Locate the cell with the specified text and output its (x, y) center coordinate. 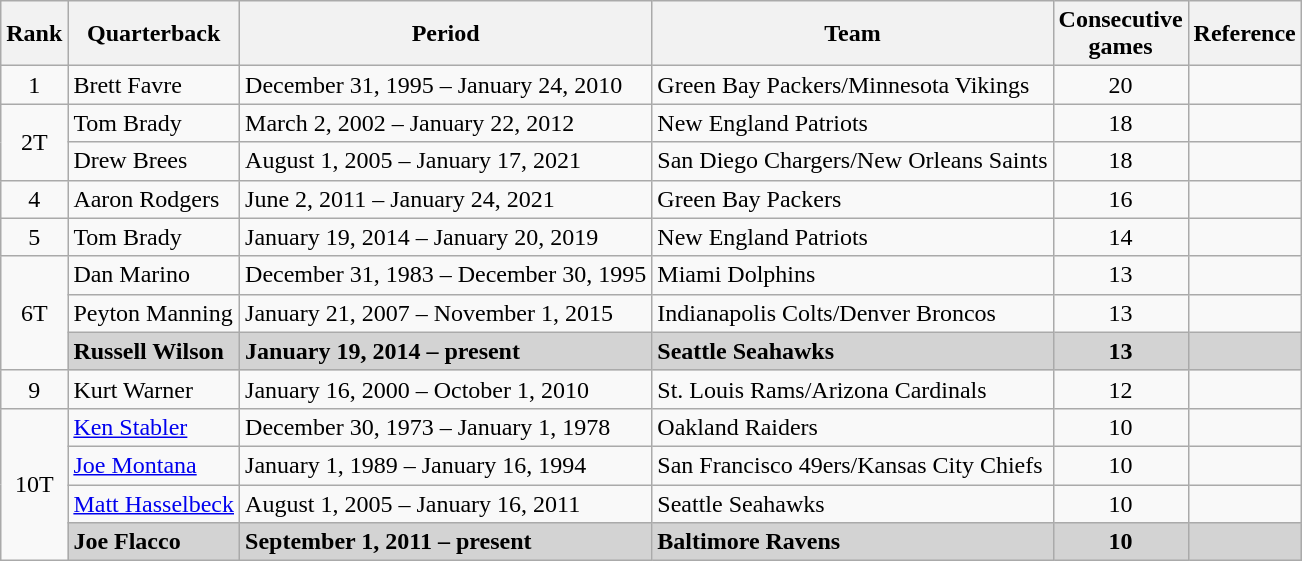
Russell Wilson (154, 351)
Rank (34, 34)
January 19, 2014 – January 20, 2019 (446, 237)
Oakland Raiders (852, 427)
Team (852, 34)
January 21, 2007 – November 1, 2015 (446, 313)
Miami Dolphins (852, 275)
Green Bay Packers (852, 199)
6T (34, 313)
August 1, 2005 – January 17, 2021 (446, 161)
December 31, 1983 – December 30, 1995 (446, 275)
5 (34, 237)
San Diego Chargers/New Orleans Saints (852, 161)
16 (1120, 199)
San Francisco 49ers/Kansas City Chiefs (852, 465)
St. Louis Rams/Arizona Cardinals (852, 389)
Consecutivegames (1120, 34)
December 30, 1973 – January 1, 1978 (446, 427)
14 (1120, 237)
12 (1120, 389)
Peyton Manning (154, 313)
January 1, 1989 – January 16, 1994 (446, 465)
4 (34, 199)
Matt Hasselbeck (154, 503)
December 31, 1995 – January 24, 2010 (446, 85)
Aaron Rodgers (154, 199)
Reference (1244, 34)
March 2, 2002 – January 22, 2012 (446, 123)
1 (34, 85)
Kurt Warner (154, 389)
January 16, 2000 – October 1, 2010 (446, 389)
January 19, 2014 – present (446, 351)
Baltimore Ravens (852, 542)
Ken Stabler (154, 427)
10T (34, 484)
2T (34, 142)
Quarterback (154, 34)
Brett Favre (154, 85)
Indianapolis Colts/Denver Broncos (852, 313)
Period (446, 34)
Green Bay Packers/Minnesota Vikings (852, 85)
Drew Brees (154, 161)
Dan Marino (154, 275)
Joe Flacco (154, 542)
20 (1120, 85)
June 2, 2011 – January 24, 2021 (446, 199)
September 1, 2011 – present (446, 542)
August 1, 2005 – January 16, 2011 (446, 503)
Joe Montana (154, 465)
9 (34, 389)
